Return the [X, Y] coordinate for the center point of the cell that contains the specified text.  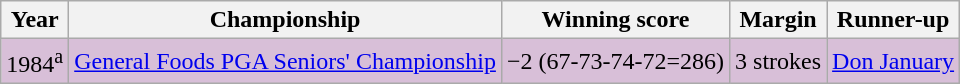
Championship [286, 20]
General Foods PGA Seniors' Championship [286, 62]
1984a [35, 62]
Winning score [615, 20]
Don January [894, 62]
−2 (67-73-74-72=286) [615, 62]
Runner-up [894, 20]
Margin [778, 20]
Year [35, 20]
3 strokes [778, 62]
